Detect which cell encompasses the target text, then output its (x, y) center coordinate. 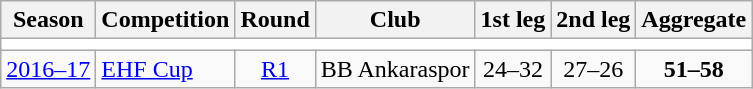
BB Ankaraspor (395, 69)
Competition (166, 20)
Club (395, 20)
51–58 (694, 69)
R1 (275, 69)
Aggregate (694, 20)
27–26 (594, 69)
24–32 (513, 69)
EHF Cup (166, 69)
Round (275, 20)
2nd leg (594, 20)
2016–17 (48, 69)
Season (48, 20)
1st leg (513, 20)
